Determine the (X, Y) coordinate at the center of the cell enclosing the given text.  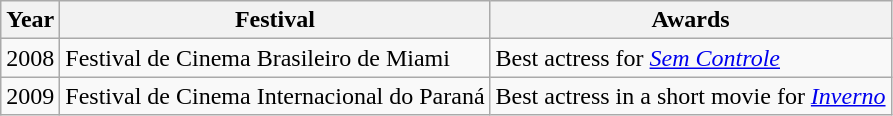
Festival de Cinema Internacional do Paraná (275, 96)
Year (30, 20)
Best actress in a short movie for Inverno (690, 96)
2008 (30, 58)
Festival (275, 20)
Best actress for Sem Controle (690, 58)
Awards (690, 20)
2009 (30, 96)
Festival de Cinema Brasileiro de Miami (275, 58)
